Provide the (x, y) coordinate of the cell's center where the given text is located.  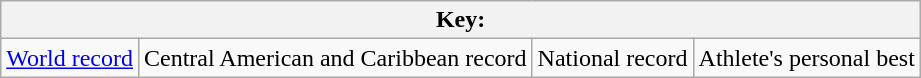
Athlete's personal best (806, 58)
World record (70, 58)
Key: (461, 20)
National record (612, 58)
Central American and Caribbean record (335, 58)
